Pinpoint the cell where the given text exists, returning its [x, y] midpoint coordinate. 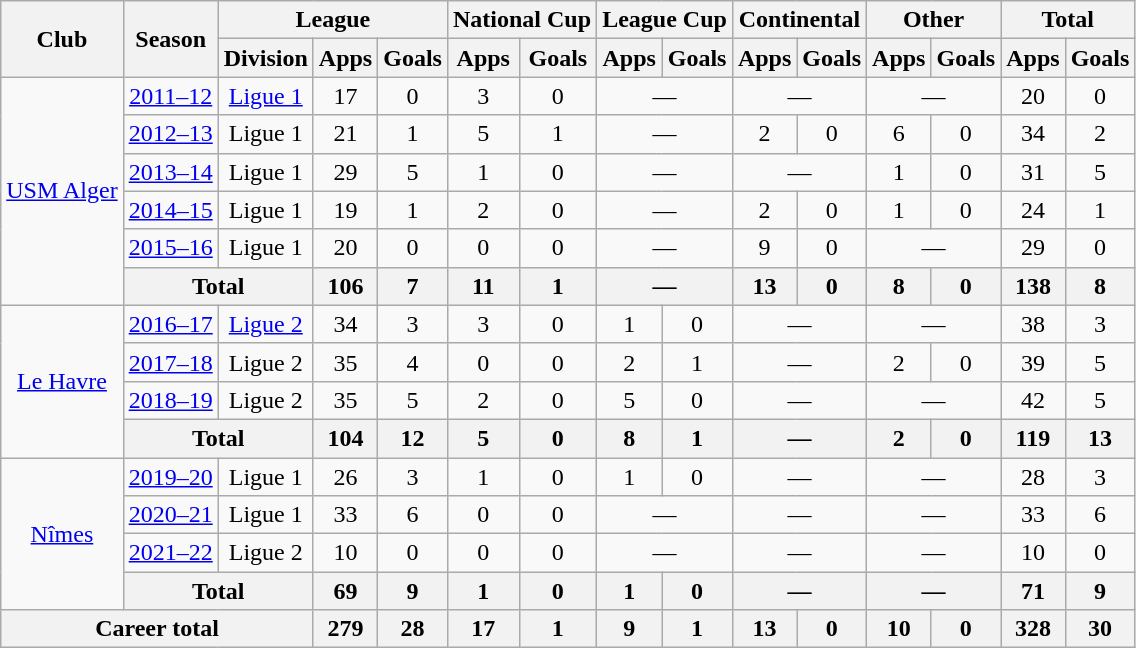
2016–17 [170, 324]
2021–22 [170, 553]
2019–20 [170, 477]
Division [266, 58]
Career total [158, 629]
24 [1033, 210]
38 [1033, 324]
2020–21 [170, 515]
2017–18 [170, 362]
Other [934, 20]
2018–19 [170, 400]
2013–14 [170, 172]
2014–15 [170, 210]
119 [1033, 438]
21 [345, 134]
2011–12 [170, 96]
138 [1033, 286]
106 [345, 286]
7 [413, 286]
31 [1033, 172]
26 [345, 477]
Club [62, 39]
League [332, 20]
National Cup [522, 20]
104 [345, 438]
39 [1033, 362]
USM Alger [62, 191]
30 [1100, 629]
71 [1033, 591]
Le Havre [62, 381]
69 [345, 591]
279 [345, 629]
19 [345, 210]
11 [483, 286]
4 [413, 362]
Continental [799, 20]
Nîmes [62, 534]
328 [1033, 629]
42 [1033, 400]
2015–16 [170, 248]
League Cup [665, 20]
2012–13 [170, 134]
Season [170, 39]
12 [413, 438]
